Capture the cell that displays the provided text and extract its (x, y) central coordinate. 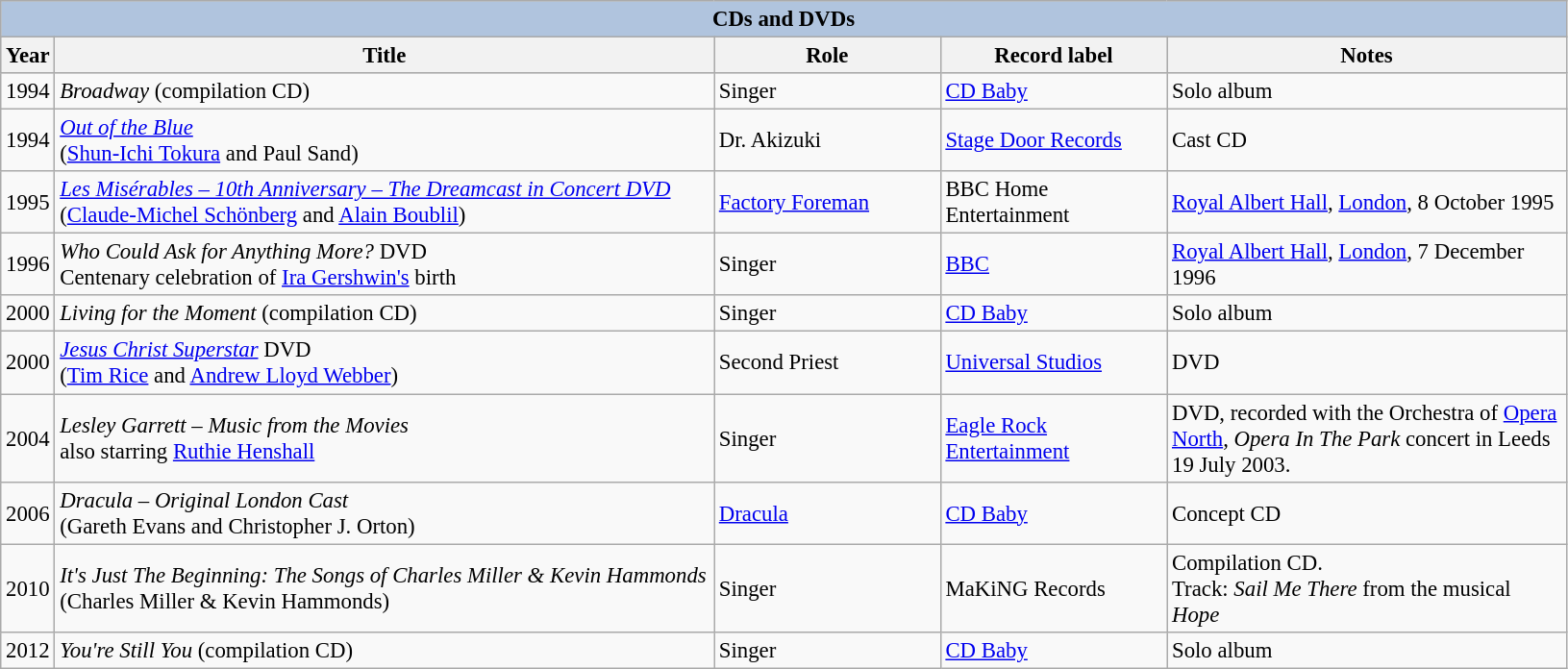
1995 (28, 202)
Royal Albert Hall, London, 8 October 1995 (1367, 202)
2004 (28, 438)
MaKiNG Records (1054, 588)
2012 (28, 650)
CDs and DVDs (784, 19)
BBC Home Entertainment (1054, 202)
Dracula (827, 513)
Role (827, 56)
Universal Studios (1054, 363)
BBC (1054, 265)
Compilation CD.Track: Sail Me There from the musical Hope (1367, 588)
Who Could Ask for Anything More? DVDCentenary celebration of Ira Gershwin's birth (385, 265)
DVD, recorded with the Orchestra of Opera North, Opera In The Park concert in Leeds 19 July 2003. (1367, 438)
Title (385, 56)
Eagle Rock Entertainment (1054, 438)
Royal Albert Hall, London, 7 December 1996 (1367, 265)
Out of the Blue(Shun-Ichi Tokura and Paul Sand) (385, 140)
Jesus Christ Superstar DVD(Tim Rice and Andrew Lloyd Webber) (385, 363)
Second Priest (827, 363)
It's Just The Beginning: The Songs of Charles Miller & Kevin Hammonds(Charles Miller & Kevin Hammonds) (385, 588)
You're Still You (compilation CD) (385, 650)
2010 (28, 588)
Living for the Moment (compilation CD) (385, 314)
Les Misérables – 10th Anniversary – The Dreamcast in Concert DVD(Claude-Michel Schönberg and Alain Boublil) (385, 202)
1996 (28, 265)
Dracula – Original London Cast(Gareth Evans and Christopher J. Orton) (385, 513)
Notes (1367, 56)
Record label (1054, 56)
Lesley Garrett – Music from the Moviesalso starring Ruthie Henshall (385, 438)
Factory Foreman (827, 202)
Cast CD (1367, 140)
Year (28, 56)
Broadway (compilation CD) (385, 91)
Stage Door Records (1054, 140)
Concept CD (1367, 513)
Dr. Akizuki (827, 140)
2006 (28, 513)
DVD (1367, 363)
